Capture the cell that displays the provided text and extract its (X, Y) central coordinate. 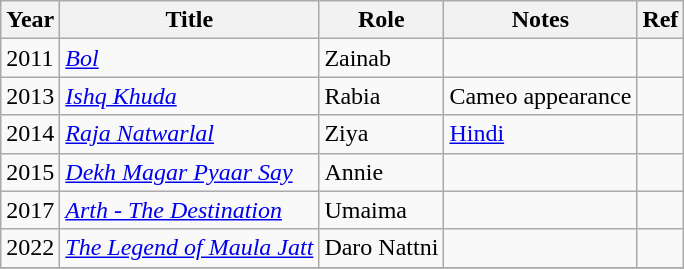
Rabia (382, 96)
2014 (30, 134)
Annie (382, 172)
Raja Natwarlal (190, 134)
Arth - The Destination (190, 210)
Notes (540, 20)
Title (190, 20)
2011 (30, 58)
Hindi (540, 134)
Dekh Magar Pyaar Say (190, 172)
2015 (30, 172)
Role (382, 20)
Umaima (382, 210)
2013 (30, 96)
The Legend of Maula Jatt (190, 248)
Year (30, 20)
Ref (660, 20)
2022 (30, 248)
2017 (30, 210)
Daro Nattni (382, 248)
Ziya (382, 134)
Ishq Khuda (190, 96)
Zainab (382, 58)
Bol (190, 58)
Cameo appearance (540, 96)
